Capture the cell that displays the provided text and extract its [X, Y] central coordinate. 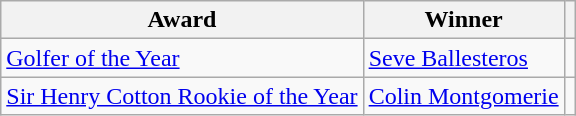
Award [182, 20]
Winner [464, 20]
Colin Montgomerie [464, 96]
Seve Ballesteros [464, 58]
Sir Henry Cotton Rookie of the Year [182, 96]
Golfer of the Year [182, 58]
